Determine the (X, Y) coordinate at the center of the cell enclosing the given text.  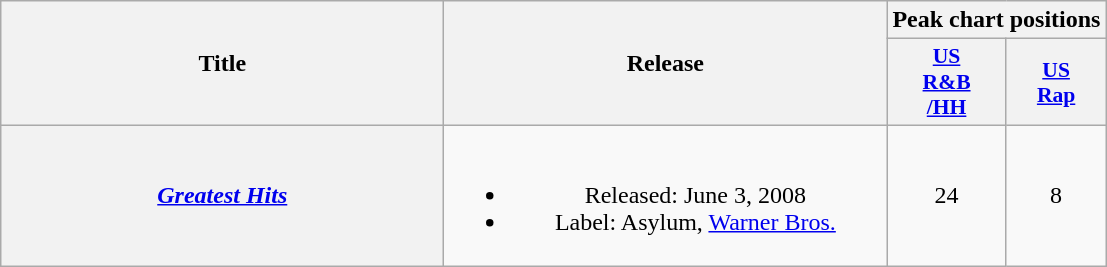
USR&B/HH (946, 82)
Released: June 3, 2008Label: Asylum, Warner Bros. (666, 195)
Title (222, 64)
USRap (1056, 82)
Greatest Hits (222, 195)
Peak chart positions (996, 20)
24 (946, 195)
8 (1056, 195)
Release (666, 64)
